Extract the [x, y] coordinate from the center of the cell holding the provided text.  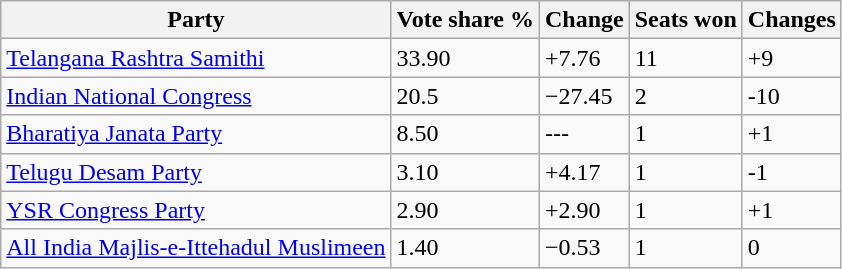
Telangana Rashtra Samithi [196, 58]
0 [792, 248]
Party [196, 20]
Vote share % [465, 20]
Indian National Congress [196, 96]
--- [584, 134]
All India Majlis-e-Ittehadul Muslimeen [196, 248]
Changes [792, 20]
+9 [792, 58]
+7.76 [584, 58]
2.90 [465, 210]
-10 [792, 96]
2 [686, 96]
Telugu Desam Party [196, 172]
YSR Congress Party [196, 210]
-1 [792, 172]
1.40 [465, 248]
Bharatiya Janata Party [196, 134]
Seats won [686, 20]
11 [686, 58]
+2.90 [584, 210]
−0.53 [584, 248]
3.10 [465, 172]
33.90 [465, 58]
−27.45 [584, 96]
8.50 [465, 134]
20.5 [465, 96]
+4.17 [584, 172]
Change [584, 20]
